Pinpoint the cell where the given text exists, returning its [X, Y] midpoint coordinate. 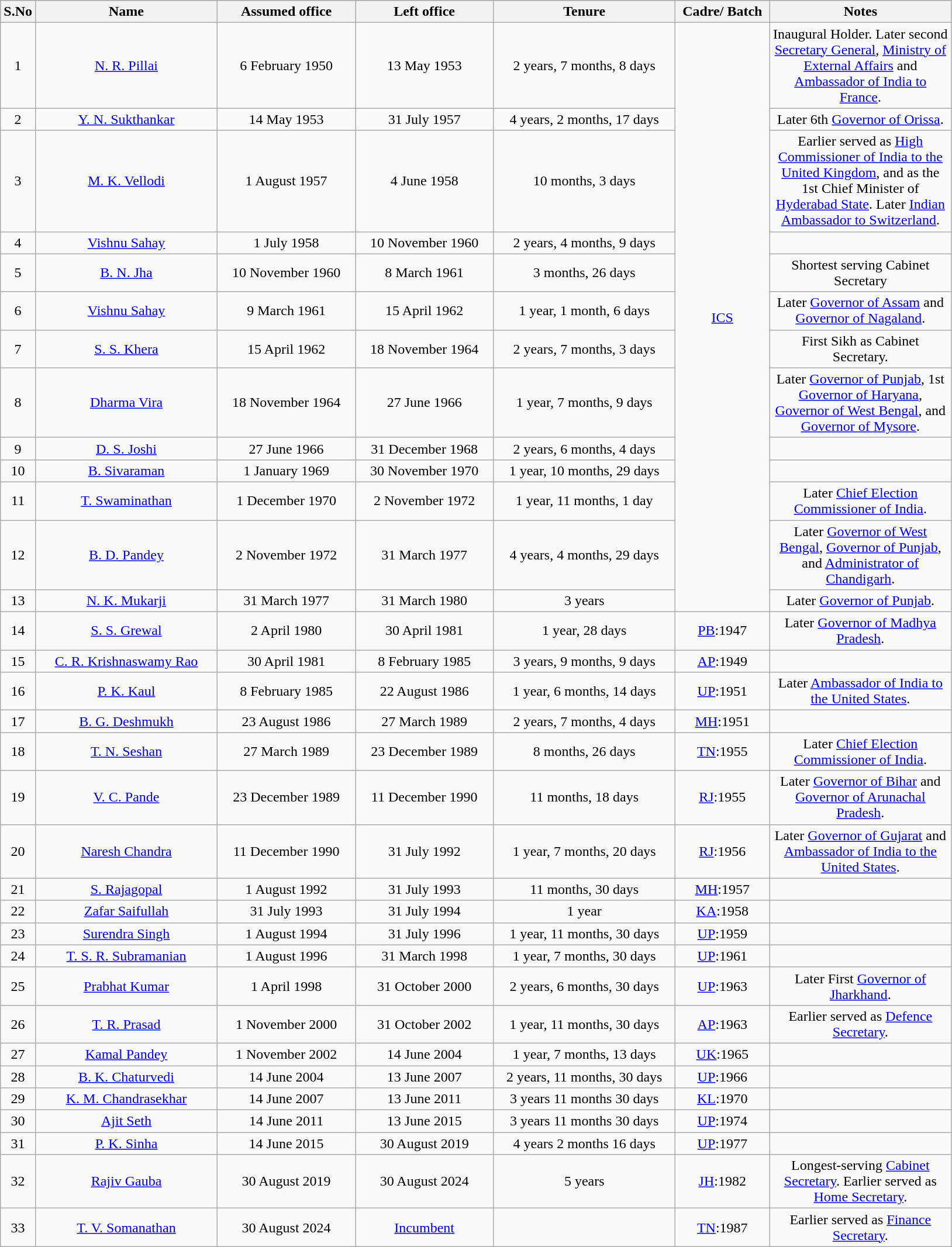
Naresh Chandra [126, 851]
1 July 1958 [287, 243]
P. K. Sinha [126, 1144]
UP:1963 [723, 986]
K. M. Chandrasekhar [126, 1099]
Assumed office [287, 12]
31 March 1980 [425, 601]
1 year, 7 months, 20 days [585, 851]
2 years, 7 months, 3 days [585, 348]
3 [18, 181]
UP:1977 [723, 1144]
4 years, 4 months, 29 days [585, 555]
Name [126, 12]
1 January 1969 [287, 471]
Rajiv Gauba [126, 1182]
13 June 2007 [425, 1076]
31 July 1994 [425, 911]
1 year, 7 months, 30 days [585, 956]
3 years, 9 months, 9 days [585, 661]
PB:1947 [723, 631]
14 May 1953 [287, 119]
TN:1987 [723, 1228]
31 December 1968 [425, 448]
Prabhat Kumar [126, 986]
1 year, 1 month, 6 days [585, 311]
B. D. Pandey [126, 555]
2 years, 6 months, 4 days [585, 448]
D. S. Joshi [126, 448]
Later First Governor of Jharkhand. [861, 986]
10 [18, 471]
MH:1951 [723, 721]
Later Governor of Madhya Pradesh. [861, 631]
UP:1966 [723, 1076]
ICS [723, 317]
RJ:1955 [723, 797]
33 [18, 1228]
11 months, 30 days [585, 889]
Ajit Seth [126, 1121]
AP:1963 [723, 1024]
22 August 1986 [425, 691]
31 July 1957 [425, 119]
Later Governor of Punjab, 1st Governor of Haryana, Governor of West Bengal, and Governor of Mysore. [861, 402]
Y. N. Sukthankar [126, 119]
Cadre/ Batch [723, 12]
15 [18, 661]
T. N. Seshan [126, 752]
6 February 1950 [287, 65]
M. K. Vellodi [126, 181]
TN:1955 [723, 752]
7 [18, 348]
S. S. Grewal [126, 631]
11 months, 18 days [585, 797]
1 August 1994 [287, 934]
1 year, 6 months, 14 days [585, 691]
4 [18, 243]
Surendra Singh [126, 934]
V. C. Pande [126, 797]
13 May 1953 [425, 65]
KA:1958 [723, 911]
9 March 1961 [287, 311]
C. R. Krishnaswamy Rao [126, 661]
4 years, 2 months, 17 days [585, 119]
13 June 2015 [425, 1121]
14 June 2007 [287, 1099]
B. N. Jha [126, 272]
28 [18, 1076]
Notes [861, 12]
8 months, 26 days [585, 752]
S.No [18, 12]
12 [18, 555]
1 year, 7 months, 9 days [585, 402]
3 years [585, 601]
9 [18, 448]
1 year, 10 months, 29 days [585, 471]
1 year, 7 months, 13 days [585, 1054]
AP:1949 [723, 661]
Later 6th Governor of Orissa. [861, 119]
First Sikh as Cabinet Secretary. [861, 348]
26 [18, 1024]
N. K. Mukarji [126, 601]
13 [18, 601]
1 August 1957 [287, 181]
RJ:1956 [723, 851]
2 years, 7 months, 4 days [585, 721]
24 [18, 956]
27 [18, 1054]
T. Swaminathan [126, 500]
31 October 2000 [425, 986]
30 November 1970 [425, 471]
1 November 2002 [287, 1054]
MH:1957 [723, 889]
1 year [585, 911]
3 months, 26 days [585, 272]
Shortest serving Cabinet Secretary [861, 272]
1 April 1998 [287, 986]
N. R. Pillai [126, 65]
21 [18, 889]
Later Governor of Bihar and Governor of Arunachal Pradesh. [861, 797]
UP:1961 [723, 956]
T. V. Somanathan [126, 1228]
UK:1965 [723, 1054]
23 [18, 934]
KL:1970 [723, 1099]
1 year, 11 months, 1 day [585, 500]
Later Ambassador of India to the United States. [861, 691]
S. Rajagopal [126, 889]
Left office [425, 12]
11 [18, 500]
31 October 2002 [425, 1024]
T. S. R. Subramanian [126, 956]
1 year, 28 days [585, 631]
Later Governor of Gujarat and Ambassador of India to the United States. [861, 851]
Earlier served as Finance Secretary. [861, 1228]
B. G. Deshmukh [126, 721]
Dharma Vira [126, 402]
1 August 1992 [287, 889]
5 years [585, 1182]
Later Governor of Assam and Governor of Nagaland. [861, 311]
31 July 1992 [425, 851]
UP:1959 [723, 934]
Incumbent [425, 1228]
19 [18, 797]
18 [18, 752]
B. Sivaraman [126, 471]
Tenure [585, 12]
14 June 2011 [287, 1121]
1 November 2000 [287, 1024]
4 years 2 months 16 days [585, 1144]
16 [18, 691]
32 [18, 1182]
1 December 1970 [287, 500]
2 years, 6 months, 30 days [585, 986]
Longest-serving Cabinet Secretary. Earlier served as Home Secretary. [861, 1182]
Later Governor of West Bengal, Governor of Punjab, and Administrator of Chandigarh. [861, 555]
B. K. Chaturvedi [126, 1076]
25 [18, 986]
T. R. Prasad [126, 1024]
1 [18, 65]
13 June 2011 [425, 1099]
UP:1951 [723, 691]
2 years, 7 months, 8 days [585, 65]
2 years, 4 months, 9 days [585, 243]
5 [18, 272]
1 August 1996 [287, 956]
30 [18, 1121]
10 months, 3 days [585, 181]
14 June 2015 [287, 1144]
2 April 1980 [287, 631]
Inaugural Holder. Later second Secretary General, Ministry of External Affairs and Ambassador of India to France. [861, 65]
17 [18, 721]
Kamal Pandey [126, 1054]
Earlier served as Defence Secretary. [861, 1024]
22 [18, 911]
6 [18, 311]
8 [18, 402]
31 July 1996 [425, 934]
29 [18, 1099]
4 June 1958 [425, 181]
31 March 1998 [425, 956]
UP:1974 [723, 1121]
20 [18, 851]
8 March 1961 [425, 272]
14 [18, 631]
Later Governor of Punjab. [861, 601]
2 years, 11 months, 30 days [585, 1076]
Zafar Saifullah [126, 911]
23 August 1986 [287, 721]
P. K. Kaul [126, 691]
S. S. Khera [126, 348]
2 [18, 119]
31 [18, 1144]
JH:1982 [723, 1182]
